Return the [x, y] coordinate for the center point of the cell that contains the specified text.  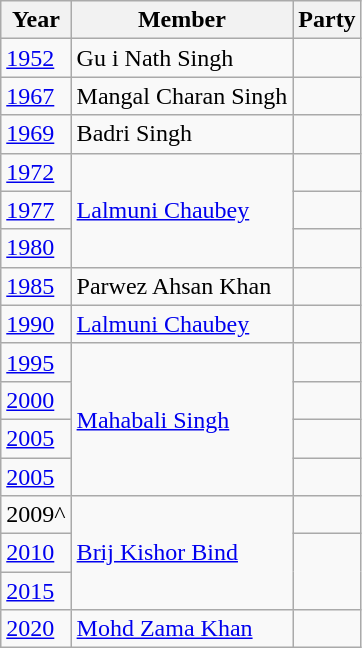
Parwez Ahsan Khan [182, 286]
2000 [36, 400]
Mangal Charan Singh [182, 96]
Member [182, 20]
Badri Singh [182, 134]
1967 [36, 96]
1952 [36, 58]
1985 [36, 286]
2010 [36, 553]
2020 [36, 629]
2015 [36, 591]
Year [36, 20]
1977 [36, 210]
Mohd Zama Khan [182, 629]
Party [327, 20]
1995 [36, 362]
1969 [36, 134]
Brij Kishor Bind [182, 553]
2009^ [36, 515]
Mahabali Singh [182, 419]
1980 [36, 248]
1972 [36, 172]
1990 [36, 324]
Gu i Nath Singh [182, 58]
